Find where the given text appears and provide that cell's center as [X, Y] coordinate. 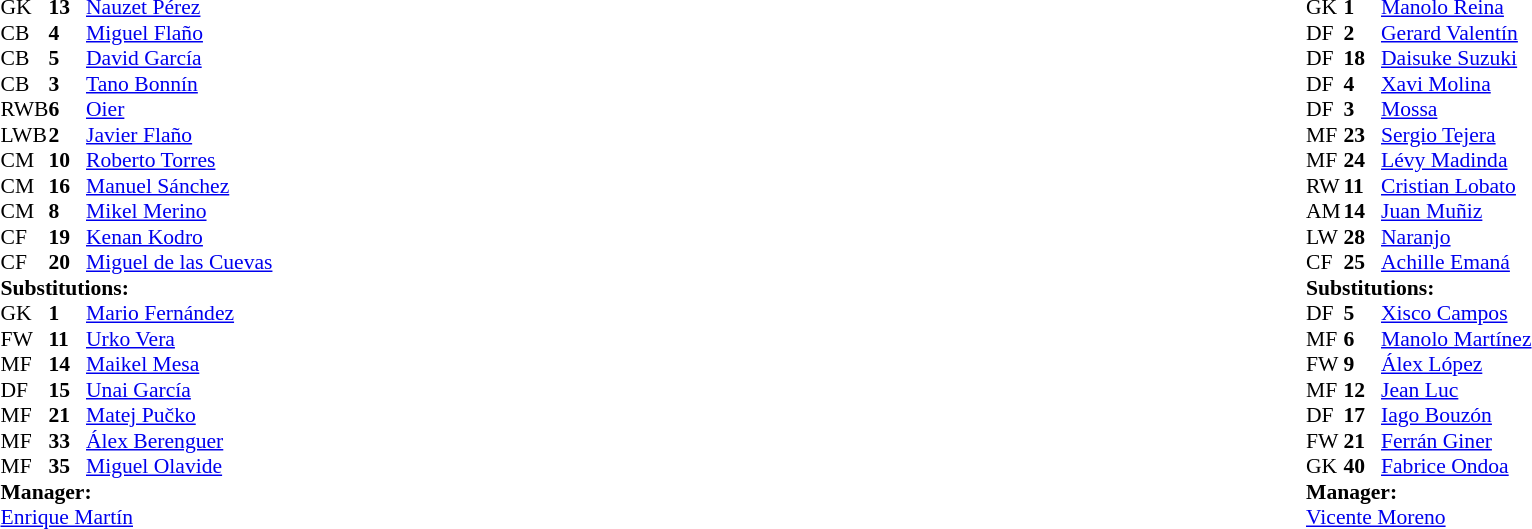
LW [1325, 237]
AM [1325, 211]
Roberto Torres [179, 161]
40 [1363, 467]
8 [67, 211]
Gerard Valentín [1456, 33]
20 [67, 263]
28 [1363, 237]
LWB [24, 135]
Juan Muñiz [1456, 211]
Achille Emaná [1456, 263]
Matej Pučko [179, 415]
Miguel Olavide [179, 467]
Oier [179, 109]
1 [67, 313]
16 [67, 186]
10 [67, 161]
Mossa [1456, 109]
Javier Flaño [179, 135]
35 [67, 467]
15 [67, 390]
Álex Berenguer [179, 441]
RWB [24, 109]
Miguel de las Cuevas [179, 263]
Xisco Campos [1456, 313]
Miguel Flaño [179, 33]
Urko Vera [179, 339]
Iago Bouzón [1456, 415]
Cristian Lobato [1456, 186]
17 [1363, 415]
Daisuke Suzuki [1456, 59]
David García [179, 59]
Xavi Molina [1456, 84]
Manuel Sánchez [179, 186]
Kenan Kodro [179, 237]
Mario Fernández [179, 313]
Fabrice Ondoa [1456, 467]
RW [1325, 186]
Tano Bonnín [179, 84]
Manolo Martínez [1456, 339]
25 [1363, 263]
33 [67, 441]
19 [67, 237]
Ferrán Giner [1456, 441]
23 [1363, 135]
Álex López [1456, 365]
Unai García [179, 390]
Naranjo [1456, 237]
Mikel Merino [179, 211]
9 [1363, 365]
Lévy Madinda [1456, 161]
Jean Luc [1456, 390]
18 [1363, 59]
24 [1363, 161]
Maikel Mesa [179, 365]
12 [1363, 390]
Sergio Tejera [1456, 135]
